Extract the [X, Y] coordinate from the center of the cell holding the provided text.  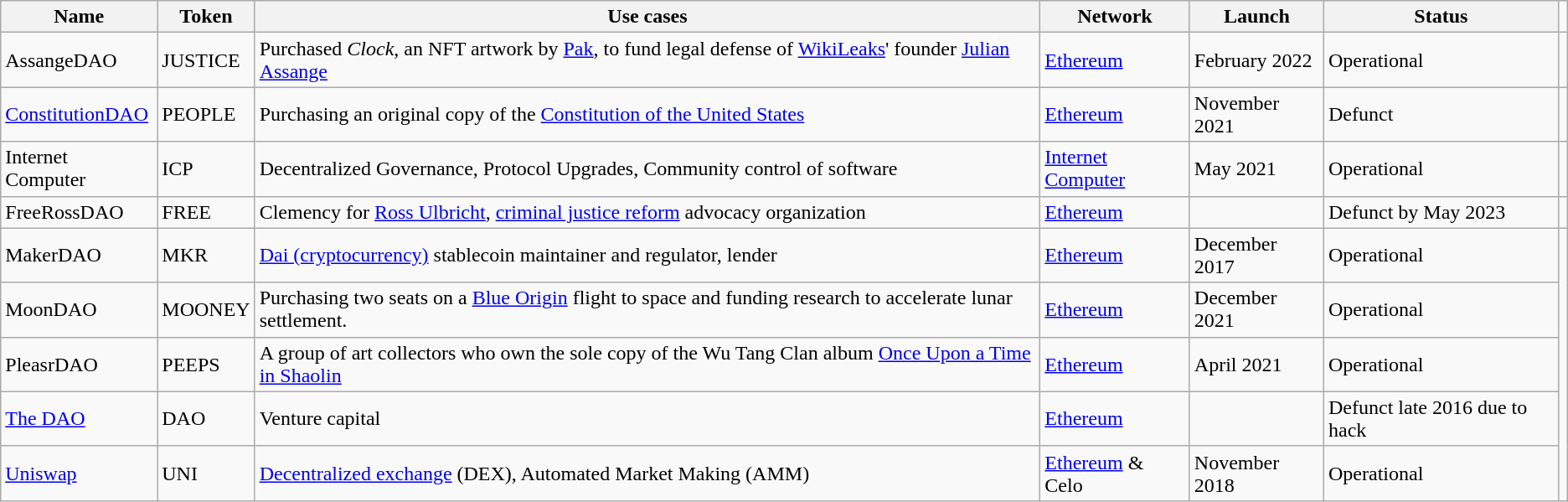
November 2018 [1256, 473]
JUSTICE [206, 60]
Clemency for Ross Ulbricht, criminal justice reform advocacy organization [647, 212]
Ethereum & Celo [1115, 473]
Use cases [647, 17]
A group of art collectors who own the sole copy of the Wu Tang Clan album Once Upon a Time in Shaolin [647, 364]
PEEPS [206, 364]
Network [1115, 17]
FreeRossDAO [79, 212]
ConstitutionDAO [79, 114]
The DAO [79, 419]
PEOPLE [206, 114]
AssangeDAO [79, 60]
Name [79, 17]
Token [206, 17]
UNI [206, 473]
FREE [206, 212]
PleasrDAO [79, 364]
DAO [206, 419]
December 2021 [1256, 310]
Decentralized exchange (DEX), Automated Market Making (AMM) [647, 473]
December 2017 [1256, 255]
February 2022 [1256, 60]
November 2021 [1256, 114]
Defunct by May 2023 [1441, 212]
Launch [1256, 17]
Dai (cryptocurrency) stablecoin maintainer and regulator, lender [647, 255]
May 2021 [1256, 169]
MakerDAO [79, 255]
April 2021 [1256, 364]
Uniswap [79, 473]
Defunct late 2016 due to hack [1441, 419]
Defunct [1441, 114]
Purchasing an original copy of the Constitution of the United States [647, 114]
MOONEY [206, 310]
ICP [206, 169]
Purchasing two seats on a Blue Origin flight to space and funding research to accelerate lunar settlement. [647, 310]
MoonDAO [79, 310]
Decentralized Governance, Protocol Upgrades, Community control of software [647, 169]
MKR [206, 255]
Status [1441, 17]
Venture capital [647, 419]
Purchased Clock, an NFT artwork by Pak, to fund legal defense of WikiLeaks' founder Julian Assange [647, 60]
